Capture the cell that displays the provided text and extract its (X, Y) central coordinate. 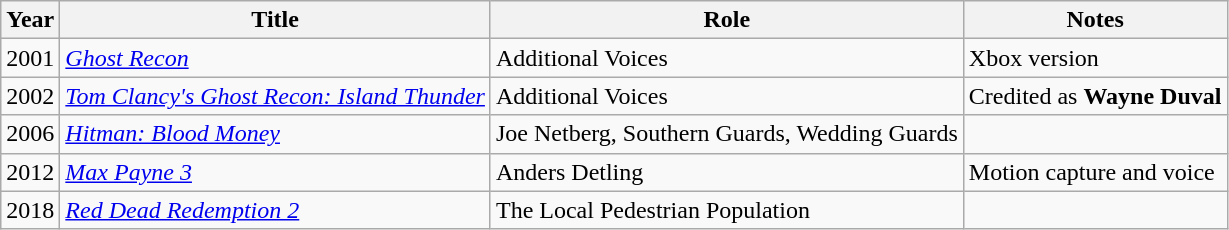
Role (726, 20)
Year (30, 20)
Joe Netberg, Southern Guards, Wedding Guards (726, 134)
Red Dead Redemption 2 (276, 210)
Hitman: Blood Money (276, 134)
Max Payne 3 (276, 172)
2012 (30, 172)
2001 (30, 58)
2018 (30, 210)
Credited as Wayne Duval (1095, 96)
2002 (30, 96)
Xbox version (1095, 58)
Ghost Recon (276, 58)
Motion capture and voice (1095, 172)
Tom Clancy's Ghost Recon: Island Thunder (276, 96)
The Local Pedestrian Population (726, 210)
Anders Detling (726, 172)
2006 (30, 134)
Title (276, 20)
Notes (1095, 20)
